Provide the [X, Y] coordinate of the cell's center where the given text is located.  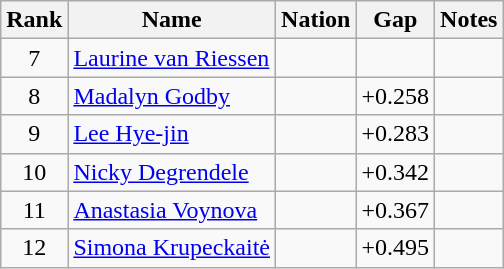
+0.495 [396, 248]
9 [34, 134]
Simona Krupeckaitė [172, 248]
Lee Hye-jin [172, 134]
Nicky Degrendele [172, 172]
Name [172, 20]
Notes [469, 20]
Madalyn Godby [172, 96]
Nation [316, 20]
Anastasia Voynova [172, 210]
+0.283 [396, 134]
+0.367 [396, 210]
Rank [34, 20]
+0.342 [396, 172]
+0.258 [396, 96]
12 [34, 248]
Laurine van Riessen [172, 58]
Gap [396, 20]
8 [34, 96]
7 [34, 58]
11 [34, 210]
10 [34, 172]
